Extract the [x, y] coordinate from the center of the cell holding the provided text.  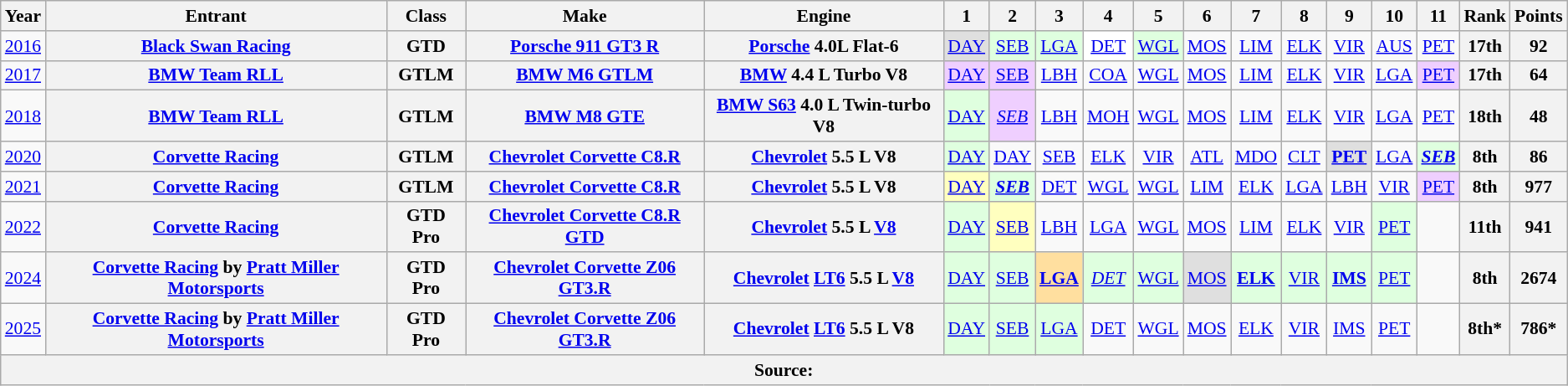
Black Swan Racing [216, 46]
MDO [1256, 157]
2021 [23, 187]
86 [1539, 157]
Make [585, 16]
4 [1109, 16]
2020 [23, 157]
18th [1485, 116]
Source: [784, 370]
5 [1157, 16]
10 [1394, 16]
2016 [23, 46]
1 [967, 16]
Chevrolet Corvette C8.R GTD [585, 226]
Porsche 911 GT3 R [585, 46]
8th* [1485, 330]
7 [1256, 16]
BMW S63 4.0 L Twin-turbo V8 [824, 116]
Porsche 4.0L Flat-6 [824, 46]
Points [1539, 16]
Year [23, 16]
941 [1539, 226]
2674 [1539, 278]
2017 [23, 75]
2 [1012, 16]
977 [1539, 187]
CLT [1304, 157]
BMW 4.4 L Turbo V8 [824, 75]
COA [1109, 75]
ATL [1208, 157]
2025 [23, 330]
11 [1438, 16]
48 [1539, 116]
11th [1485, 226]
9 [1350, 16]
MOH [1109, 116]
BMW M6 GTLM [585, 75]
8 [1304, 16]
2018 [23, 116]
2024 [23, 278]
786* [1539, 330]
2022 [23, 226]
AUS [1394, 46]
92 [1539, 46]
GTD [426, 46]
Engine [824, 16]
BMW M8 GTE [585, 116]
Class [426, 16]
64 [1539, 75]
3 [1059, 16]
6 [1208, 16]
Rank [1485, 16]
Entrant [216, 16]
